Locate the cell with the specified text and output its [x, y] center coordinate. 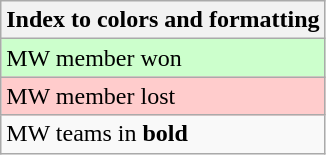
Index to colors and formatting [163, 20]
MW member lost [163, 96]
MW member won [163, 58]
MW teams in bold [163, 134]
